Determine the [X, Y] coordinate at the center of the cell enclosing the given text.  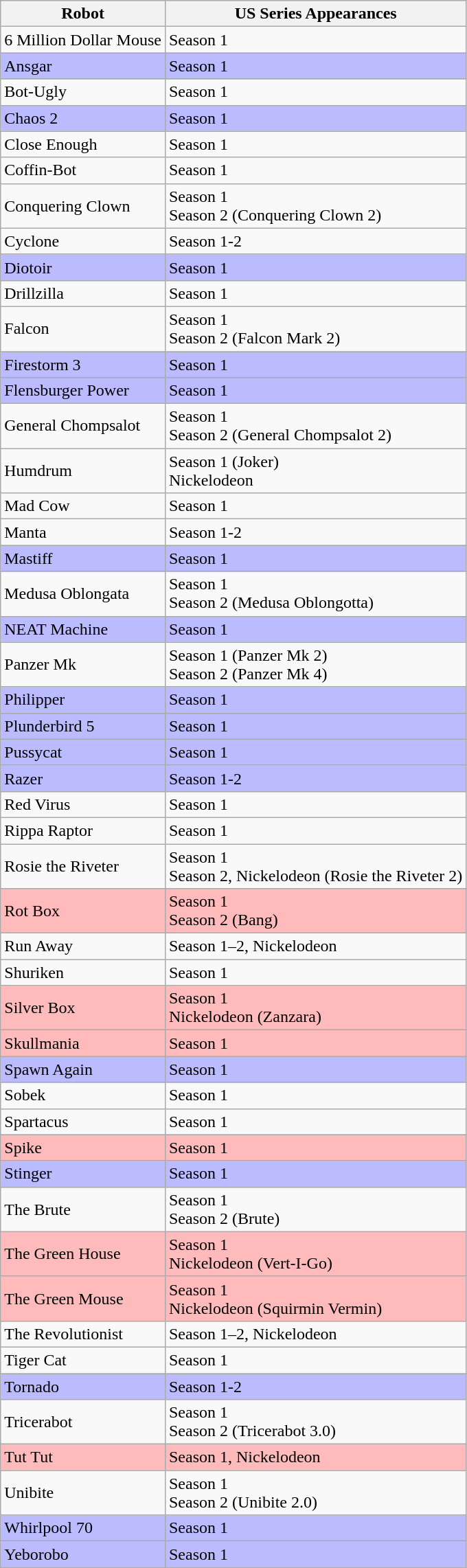
Run Away [83, 946]
Diotoir [83, 267]
Shuriken [83, 973]
Mad Cow [83, 506]
The Revolutionist [83, 1334]
The Brute [83, 1209]
Plunderbird 5 [83, 726]
Tiger Cat [83, 1360]
Silver Box [83, 1008]
US Series Appearances [315, 14]
Chaos 2 [83, 118]
Bot-Ugly [83, 92]
Season 1Nickelodeon (Squirmin Vermin) [315, 1298]
Coffin-Bot [83, 170]
Season 1Nickelodeon (Vert-I-Go) [315, 1254]
The Green Mouse [83, 1298]
Tut Tut [83, 1457]
Ansgar [83, 66]
Pussycat [83, 752]
Sobek [83, 1095]
Season 1Nickelodeon (Zanzara) [315, 1008]
NEAT Machine [83, 629]
The Green House [83, 1254]
Falcon [83, 328]
Manta [83, 532]
Firestorm 3 [83, 365]
Panzer Mk [83, 665]
Drillzilla [83, 293]
Yeborobo [83, 1554]
Close Enough [83, 144]
Season 1Season 2 (Medusa Oblongotta) [315, 593]
Mastiff [83, 558]
Robot [83, 14]
Season 1Season 2 (Falcon Mark 2) [315, 328]
Season 1, Nickelodeon [315, 1457]
Season 1 (Panzer Mk 2)Season 2 (Panzer Mk 4) [315, 665]
Whirlpool 70 [83, 1528]
Medusa Oblongata [83, 593]
Season 1Season 2 (General Chompsalot 2) [315, 426]
Rot Box [83, 911]
Tricerabot [83, 1422]
Season 1Season 2, Nickelodeon (Rosie the Riveter 2) [315, 865]
Philipper [83, 700]
Season 1Season 2 (Tricerabot 3.0) [315, 1422]
Spike [83, 1148]
Cyclone [83, 241]
Rippa Raptor [83, 830]
Humdrum [83, 471]
Flensburger Power [83, 391]
Rosie the Riveter [83, 865]
Tornado [83, 1387]
General Chompsalot [83, 426]
Season 1Season 2 (Conquering Clown 2) [315, 206]
Stinger [83, 1174]
Season 1Season 2 (Unibite 2.0) [315, 1493]
6 Million Dollar Mouse [83, 40]
Red Virus [83, 804]
Razer [83, 778]
Spawn Again [83, 1069]
Skullmania [83, 1043]
Season 1 (Joker)Nickelodeon [315, 471]
Season 1Season 2 (Bang) [315, 911]
Season 1Season 2 (Brute) [315, 1209]
Unibite [83, 1493]
Conquering Clown [83, 206]
Spartacus [83, 1122]
